Find where the given text appears and provide that cell's center as [x, y] coordinate. 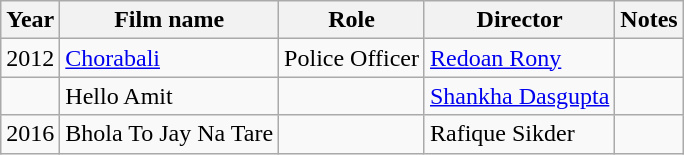
Redoan Rony [519, 58]
Notes [649, 20]
2016 [30, 134]
Rafique Sikder [519, 134]
2012 [30, 58]
Chorabali [170, 58]
Shankha Dasgupta [519, 96]
Hello Amit [170, 96]
Year [30, 20]
Role [352, 20]
Police Officer [352, 58]
Director [519, 20]
Bhola To Jay Na Tare [170, 134]
Film name [170, 20]
